Determine the (X, Y) coordinate at the center of the cell enclosing the given text.  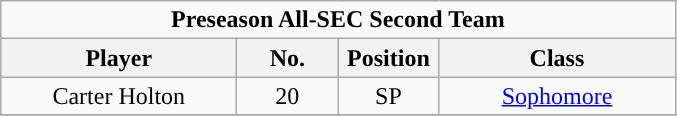
Carter Holton (119, 96)
Sophomore (557, 96)
No. (288, 58)
Player (119, 58)
Position (388, 58)
SP (388, 96)
Class (557, 58)
Preseason All-SEC Second Team (338, 20)
20 (288, 96)
